Find where the given text appears and provide that cell's center as [x, y] coordinate. 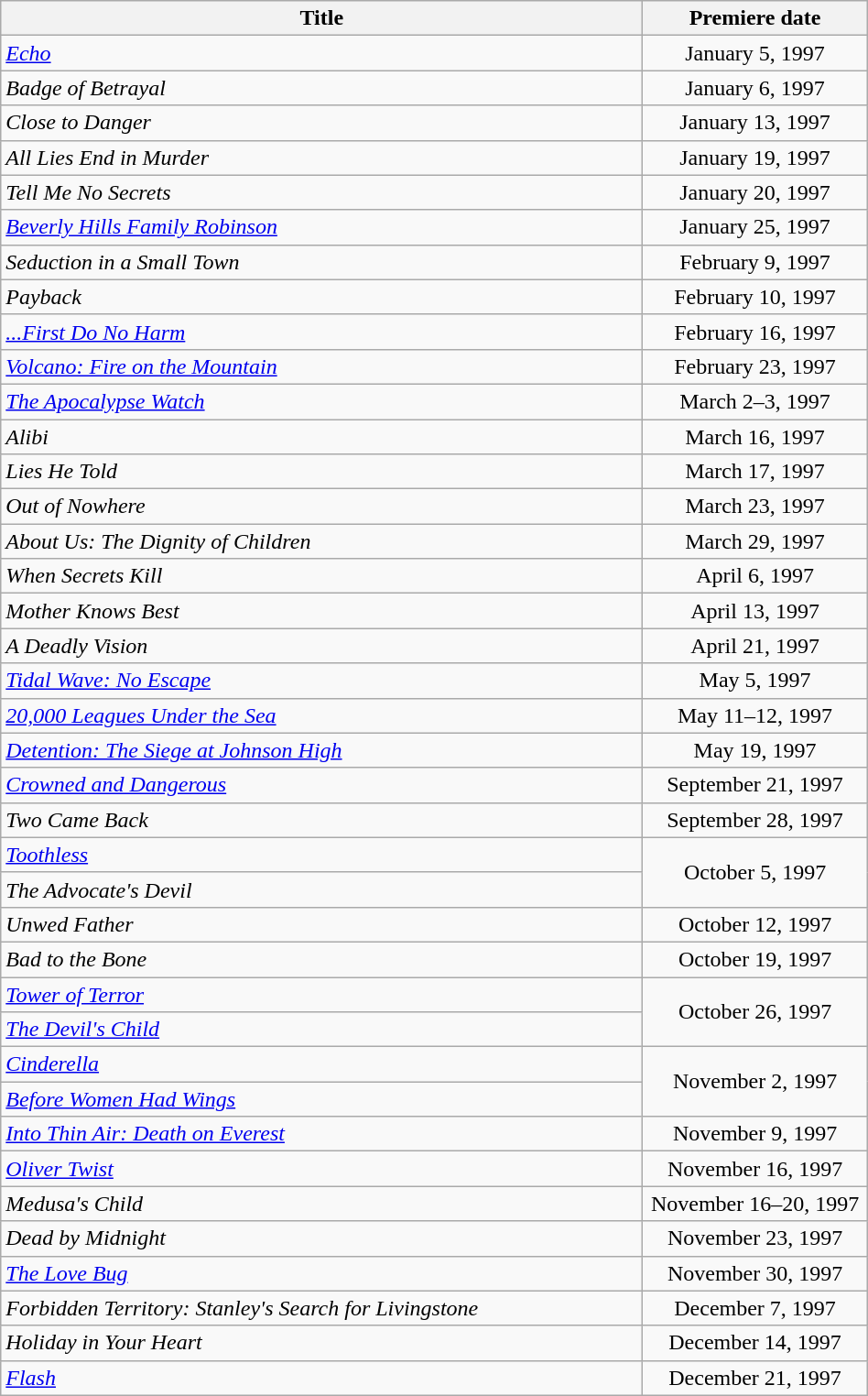
Toothless [322, 855]
September 21, 1997 [754, 785]
Close to Danger [322, 123]
The Apocalypse Watch [322, 401]
October 12, 1997 [754, 924]
Into Thin Air: Death on Everest [322, 1134]
May 5, 1997 [754, 681]
December 21, 1997 [754, 1378]
November 23, 1997 [754, 1238]
When Secrets Kill [322, 576]
May 11–12, 1997 [754, 715]
February 16, 1997 [754, 332]
Dead by Midnight [322, 1238]
Mother Knows Best [322, 611]
Tell Me No Secrets [322, 192]
Title [322, 18]
Premiere date [754, 18]
Badge of Betrayal [322, 88]
Tidal Wave: No Escape [322, 681]
March 17, 1997 [754, 472]
Seduction in a Small Town [322, 262]
April 21, 1997 [754, 646]
Beverly Hills Family Robinson [322, 227]
The Devil's Child [322, 1030]
Two Came Back [322, 820]
...First Do No Harm [322, 332]
Cinderella [322, 1064]
May 19, 1997 [754, 750]
A Deadly Vision [322, 646]
January 20, 1997 [754, 192]
Volcano: Fire on the Mountain [322, 366]
March 2–3, 1997 [754, 401]
January 5, 1997 [754, 53]
Detention: The Siege at Johnson High [322, 750]
Holiday in Your Heart [322, 1343]
October 5, 1997 [754, 872]
September 28, 1997 [754, 820]
Tower of Terror [322, 994]
March 16, 1997 [754, 437]
Echo [322, 53]
February 9, 1997 [754, 262]
November 16, 1997 [754, 1169]
April 13, 1997 [754, 611]
April 6, 1997 [754, 576]
Flash [322, 1378]
The Love Bug [322, 1273]
Forbidden Territory: Stanley's Search for Livingstone [322, 1308]
March 23, 1997 [754, 507]
Bad to the Bone [322, 959]
November 30, 1997 [754, 1273]
The Advocate's Devil [322, 889]
October 26, 1997 [754, 1011]
January 13, 1997 [754, 123]
Medusa's Child [322, 1204]
Unwed Father [322, 924]
All Lies End in Murder [322, 158]
December 14, 1997 [754, 1343]
February 10, 1997 [754, 297]
December 7, 1997 [754, 1308]
January 19, 1997 [754, 158]
20,000 Leagues Under the Sea [322, 715]
Crowned and Dangerous [322, 785]
January 6, 1997 [754, 88]
November 2, 1997 [754, 1082]
Out of Nowhere [322, 507]
November 16–20, 1997 [754, 1204]
March 29, 1997 [754, 541]
Payback [322, 297]
Oliver Twist [322, 1169]
November 9, 1997 [754, 1134]
Alibi [322, 437]
Before Women Had Wings [322, 1099]
About Us: The Dignity of Children [322, 541]
January 25, 1997 [754, 227]
Lies He Told [322, 472]
October 19, 1997 [754, 959]
February 23, 1997 [754, 366]
